Determine the [x, y] coordinate at the center of the cell enclosing the given text.  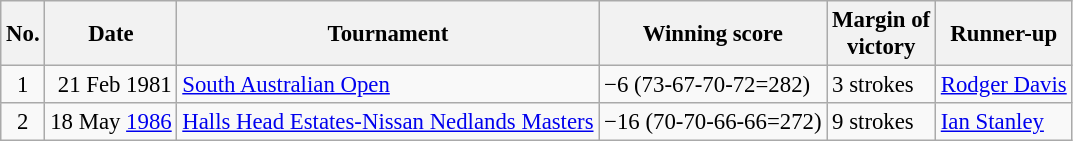
18 May 1986 [111, 122]
1 [23, 85]
Date [111, 34]
21 Feb 1981 [111, 85]
Winning score [713, 34]
3 strokes [882, 85]
Ian Stanley [1004, 122]
9 strokes [882, 122]
−16 (70-70-66-66=272) [713, 122]
Rodger Davis [1004, 85]
2 [23, 122]
−6 (73-67-70-72=282) [713, 85]
Halls Head Estates-Nissan Nedlands Masters [388, 122]
Runner-up [1004, 34]
Margin ofvictory [882, 34]
No. [23, 34]
South Australian Open [388, 85]
Tournament [388, 34]
